Scan for the cell matching the given text and deliver its [x, y] coordinate at center. 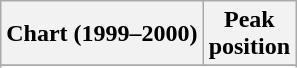
Peakposition [249, 34]
Chart (1999–2000) [102, 34]
